Identify which cell holds the provided text, then report its [x, y] central coordinate. 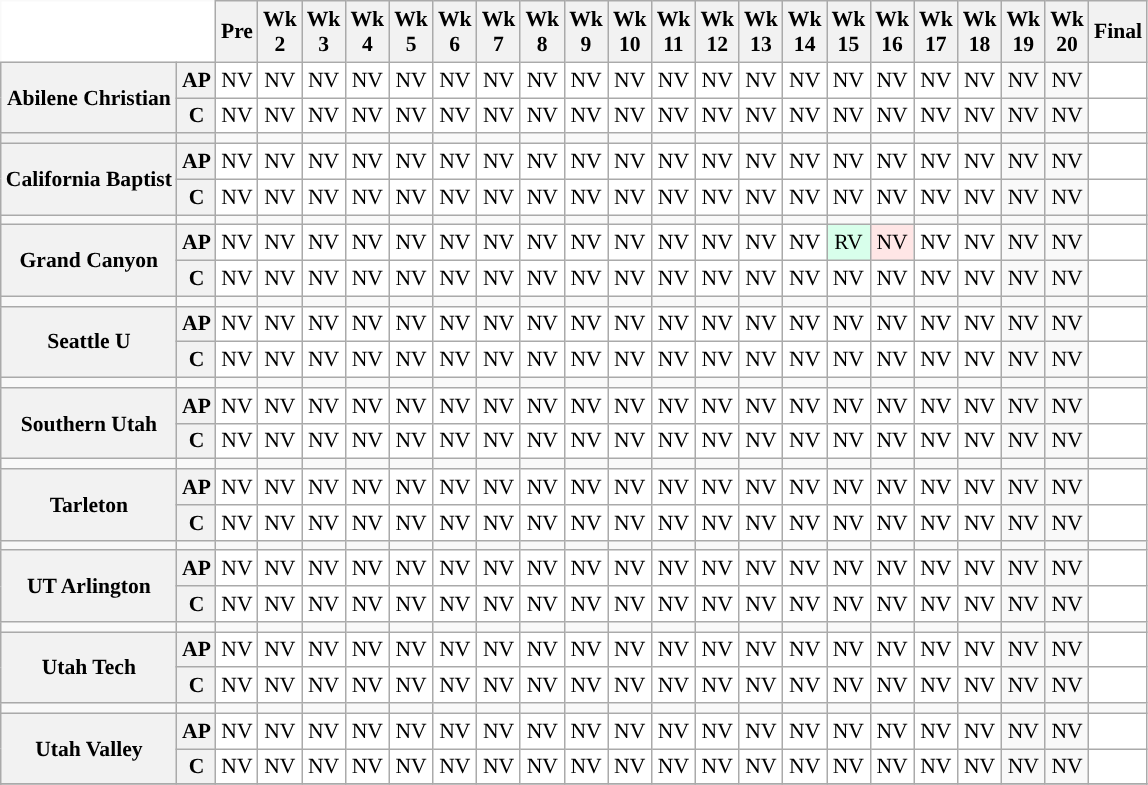
Wk3 [324, 32]
Southern Utah [89, 424]
Seattle U [89, 342]
Wk20 [1067, 32]
Wk5 [411, 32]
Utah Tech [89, 668]
Wk6 [455, 32]
Wk4 [367, 32]
Tarleton [89, 504]
Wk17 [936, 32]
Wk12 [717, 32]
Wk15 [849, 32]
Pre [237, 32]
Grand Canyon [89, 260]
Wk8 [542, 32]
Wk2 [280, 32]
Utah Valley [89, 748]
Wk9 [586, 32]
Abilene Christian [89, 98]
RV [849, 243]
Wk7 [499, 32]
Wk11 [674, 32]
Wk14 [805, 32]
UT Arlington [89, 586]
Wk10 [630, 32]
California Baptist [89, 180]
Final [1118, 32]
Wk18 [980, 32]
Wk13 [761, 32]
Wk19 [1023, 32]
Wk16 [892, 32]
